Output the [X, Y] coordinate of the center of the cell containing the given text.  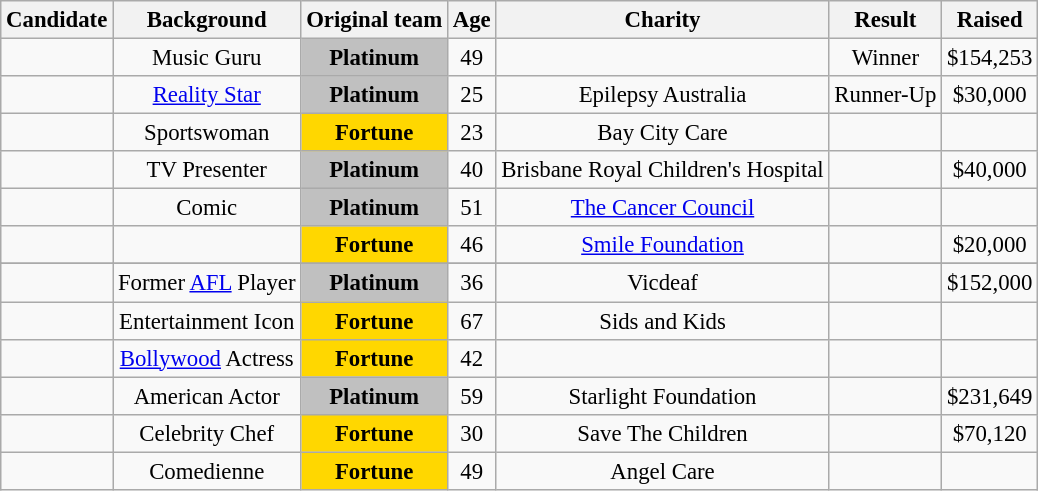
$40,000 [990, 170]
30 [472, 433]
Reality Star [207, 95]
$70,120 [990, 433]
36 [472, 283]
Smile Foundation [662, 245]
The Cancer Council [662, 208]
23 [472, 133]
Entertainment Icon [207, 321]
American Actor [207, 396]
Former AFL Player [207, 283]
40 [472, 170]
Sids and Kids [662, 321]
46 [472, 245]
Vicdeaf [662, 283]
Winner [886, 58]
Background [207, 20]
Comic [207, 208]
Result [886, 20]
Brisbane Royal Children's Hospital [662, 170]
$30,000 [990, 95]
$154,253 [990, 58]
Epilepsy Australia [662, 95]
Angel Care [662, 471]
Sportswoman [207, 133]
Save The Children [662, 433]
25 [472, 95]
$152,000 [990, 283]
59 [472, 396]
TV Presenter [207, 170]
$231,649 [990, 396]
$20,000 [990, 245]
Celebrity Chef [207, 433]
Raised [990, 20]
Bay City Care [662, 133]
Age [472, 20]
67 [472, 321]
Runner-Up [886, 95]
Starlight Foundation [662, 396]
Comedienne [207, 471]
Candidate [57, 20]
51 [472, 208]
Original team [374, 20]
Music Guru [207, 58]
Bollywood Actress [207, 358]
Charity [662, 20]
42 [472, 358]
